Scan for the cell matching the given text and deliver its [x, y] coordinate at center. 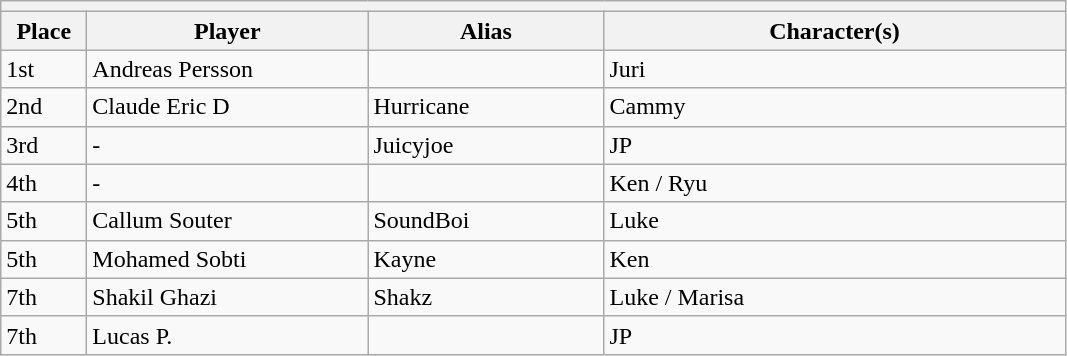
Ken / Ryu [834, 183]
4th [44, 183]
Hurricane [486, 107]
Lucas P. [228, 335]
3rd [44, 145]
Andreas Persson [228, 69]
Kayne [486, 259]
2nd [44, 107]
Character(s) [834, 31]
Place [44, 31]
Juicyjoe [486, 145]
Cammy [834, 107]
Alias [486, 31]
Luke / Marisa [834, 297]
Shakil Ghazi [228, 297]
Juri [834, 69]
SoundBoi [486, 221]
1st [44, 69]
Claude Eric D [228, 107]
Luke [834, 221]
Mohamed Sobti [228, 259]
Callum Souter [228, 221]
Ken [834, 259]
Shakz [486, 297]
Player [228, 31]
